Return the [X, Y] coordinate for the center point of the cell that contains the specified text.  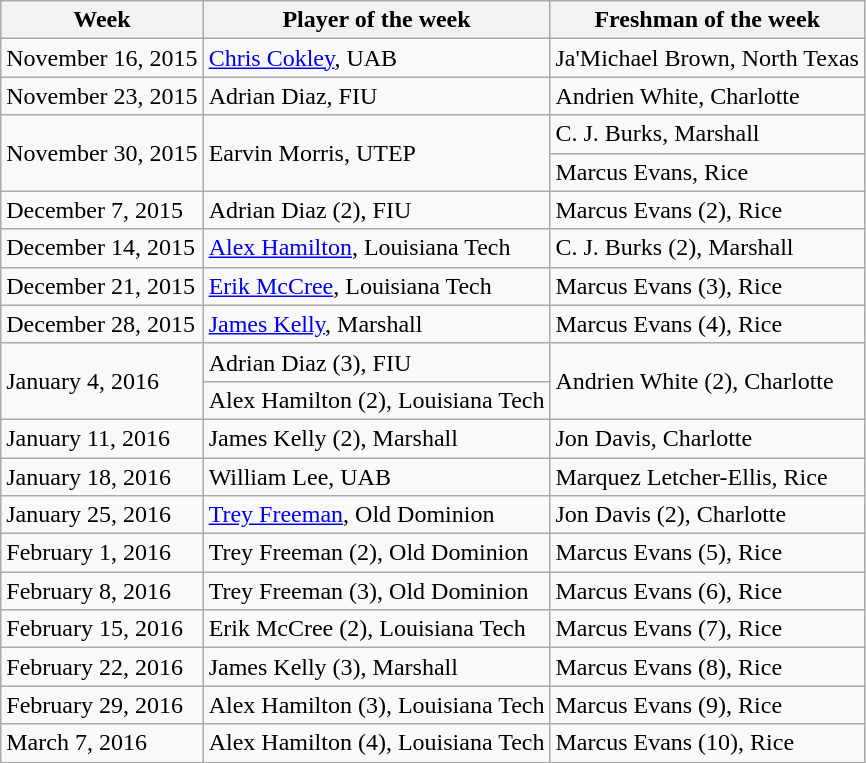
March 7, 2016 [102, 743]
January 4, 2016 [102, 381]
December 14, 2015 [102, 248]
Marcus Evans (2), Rice [708, 210]
Marcus Evans (7), Rice [708, 629]
January 25, 2016 [102, 515]
James Kelly, Marshall [376, 324]
December 21, 2015 [102, 286]
Marcus Evans (4), Rice [708, 324]
William Lee, UAB [376, 477]
Adrian Diaz (2), FIU [376, 210]
Week [102, 20]
Jon Davis, Charlotte [708, 438]
Marcus Evans (10), Rice [708, 743]
Marcus Evans (8), Rice [708, 667]
December 28, 2015 [102, 324]
February 22, 2016 [102, 667]
C. J. Burks (2), Marshall [708, 248]
Adrian Diaz, FIU [376, 96]
Marcus Evans (3), Rice [708, 286]
Ja'Michael Brown, North Texas [708, 58]
Adrian Diaz (3), FIU [376, 362]
Earvin Morris, UTEP [376, 153]
Erik McCree, Louisiana Tech [376, 286]
Alex Hamilton (2), Louisiana Tech [376, 400]
January 11, 2016 [102, 438]
Chris Cokley, UAB [376, 58]
Andrien White (2), Charlotte [708, 381]
Jon Davis (2), Charlotte [708, 515]
November 30, 2015 [102, 153]
Player of the week [376, 20]
James Kelly (3), Marshall [376, 667]
Marcus Evans (6), Rice [708, 591]
February 29, 2016 [102, 705]
December 7, 2015 [102, 210]
Alex Hamilton (4), Louisiana Tech [376, 743]
January 18, 2016 [102, 477]
Alex Hamilton, Louisiana Tech [376, 248]
November 23, 2015 [102, 96]
February 1, 2016 [102, 553]
C. J. Burks, Marshall [708, 134]
Andrien White, Charlotte [708, 96]
James Kelly (2), Marshall [376, 438]
Alex Hamilton (3), Louisiana Tech [376, 705]
Marquez Letcher-Ellis, Rice [708, 477]
Marcus Evans, Rice [708, 172]
Trey Freeman (3), Old Dominion [376, 591]
Trey Freeman, Old Dominion [376, 515]
Erik McCree (2), Louisiana Tech [376, 629]
Trey Freeman (2), Old Dominion [376, 553]
Marcus Evans (9), Rice [708, 705]
Marcus Evans (5), Rice [708, 553]
November 16, 2015 [102, 58]
February 15, 2016 [102, 629]
February 8, 2016 [102, 591]
Freshman of the week [708, 20]
